Capture the cell that displays the provided text and extract its (x, y) central coordinate. 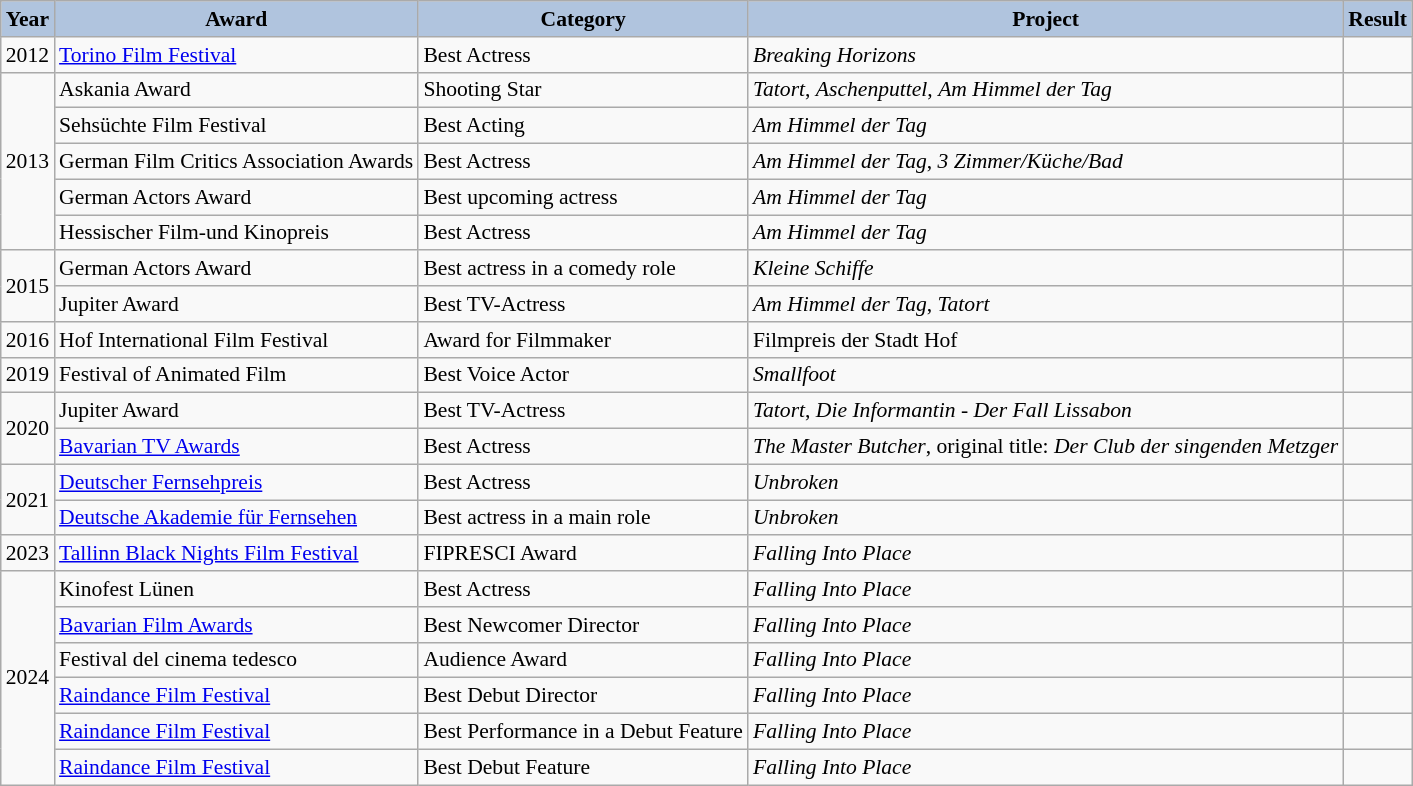
2012 (28, 55)
Askania Award (236, 90)
2019 (28, 375)
German Film Critics Association Awards (236, 162)
Am Himmel der Tag, Tatort (1046, 304)
Category (583, 19)
Best Newcomer Director (583, 625)
Bavarian Film Awards (236, 625)
Sehsüchte Film Festival (236, 126)
Kleine Schiffe (1046, 269)
Tallinn Black Nights Film Festival (236, 554)
Award (236, 19)
Hof International Film Festival (236, 340)
Best upcoming actress (583, 197)
Tatort, Aschenputtel, Am Himmel der Tag (1046, 90)
Smallfoot (1046, 375)
Bavarian TV Awards (236, 447)
Award for Filmmaker (583, 340)
Year (28, 19)
Tatort, Die Informantin - Der Fall Lissabon (1046, 411)
FIPRESCI Award (583, 554)
2015 (28, 286)
Audience Award (583, 660)
Project (1046, 19)
Deutsche Akademie für Fernsehen (236, 518)
Best Debut Feature (583, 767)
The Master Butcher, original title: Der Club der singenden Metzger (1046, 447)
2016 (28, 340)
Best actress in a comedy role (583, 269)
2013 (28, 161)
2020 (28, 428)
2021 (28, 500)
Shooting Star (583, 90)
Deutscher Fernsehpreis (236, 482)
Filmpreis der Stadt Hof (1046, 340)
Hessischer Film-und Kinopreis (236, 233)
Result (1378, 19)
2024 (28, 678)
Breaking Horizons (1046, 55)
Best actress in a main role (583, 518)
Best Voice Actor (583, 375)
Festival of Animated Film (236, 375)
Kinofest Lünen (236, 589)
Festival del cinema tedesco (236, 660)
Best Debut Director (583, 696)
Best Performance in a Debut Feature (583, 732)
Best Acting (583, 126)
Torino Film Festival (236, 55)
Am Himmel der Tag, 3 Zimmer/Küche/Bad (1046, 162)
2023 (28, 554)
